Search for the cell housing the specified text and yield its (X, Y) center coordinate. 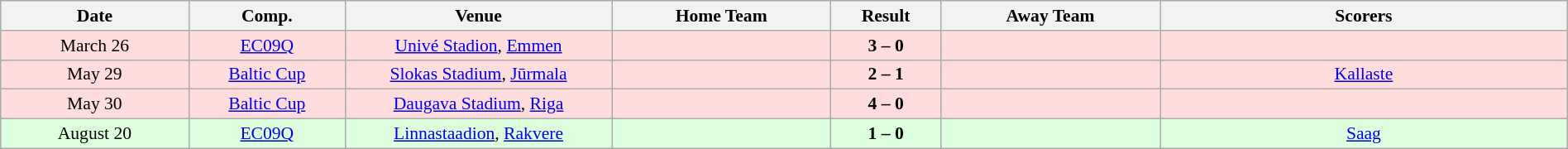
4 – 0 (887, 104)
Kallaste (1365, 74)
1 – 0 (887, 134)
Venue (479, 16)
May 29 (94, 74)
3 – 0 (887, 46)
Saag (1365, 134)
May 30 (94, 104)
August 20 (94, 134)
Comp. (266, 16)
Home Team (721, 16)
Linnastaadion, Rakvere (479, 134)
March 26 (94, 46)
Daugava Stadium, Riga (479, 104)
Date (94, 16)
Scorers (1365, 16)
Univé Stadion, Emmen (479, 46)
Slokas Stadium, Jūrmala (479, 74)
Result (887, 16)
2 – 1 (887, 74)
Away Team (1050, 16)
